Provide the [x, y] coordinate of the cell's center where the given text is located.  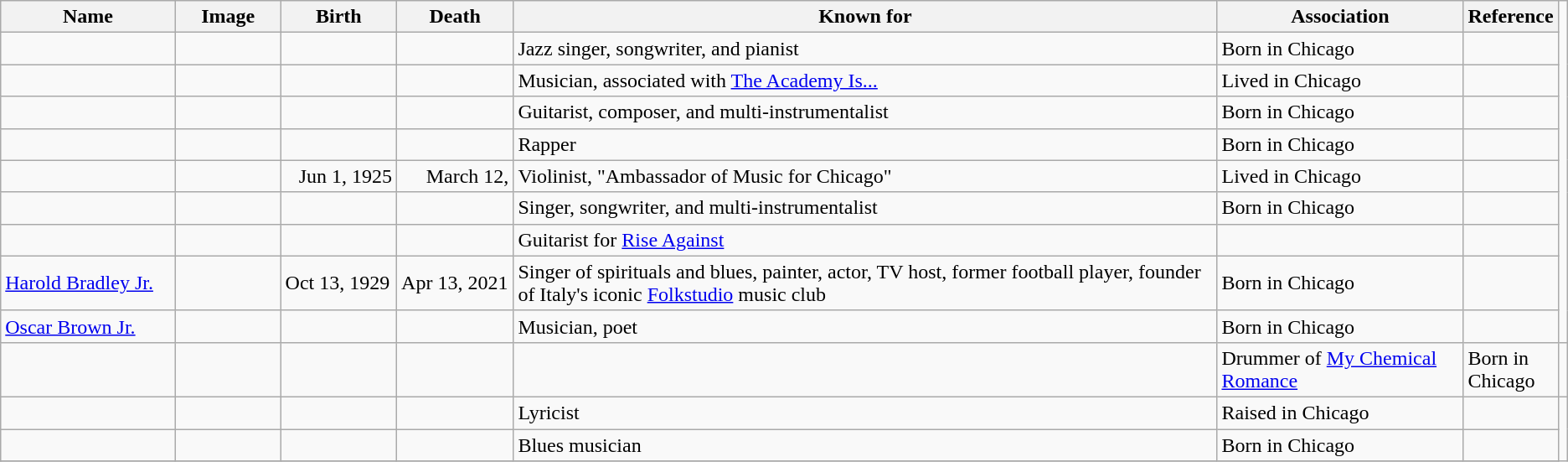
Association [1340, 17]
Singer, songwriter, and multi-instrumentalist [865, 208]
Rapper [865, 144]
Reference [1511, 17]
Jun 1, 1925 [338, 176]
Death [456, 17]
Musician, associated with The Academy Is... [865, 80]
Guitarist for Rise Against [865, 240]
Lyricist [865, 413]
Violinist, "Ambassador of Music for Chicago" [865, 176]
Guitarist, composer, and multi-instrumentalist [865, 112]
Raised in Chicago [1340, 413]
Musician, poet [865, 326]
Image [228, 17]
Name [88, 17]
Harold Bradley Jr. [88, 283]
Apr 13, 2021 [456, 283]
Oct 13, 1929 [338, 283]
Drummer of My Chemical Romance [1340, 369]
Blues musician [865, 445]
Singer of spirituals and blues, painter, actor, TV host, former football player, founder of Italy's iconic Folkstudio music club [865, 283]
Known for [865, 17]
Jazz singer, songwriter, and pianist [865, 49]
March 12, [456, 176]
Birth [338, 17]
Oscar Brown Jr. [88, 326]
